Extract the (x, y) coordinate from the center of the cell holding the provided text.  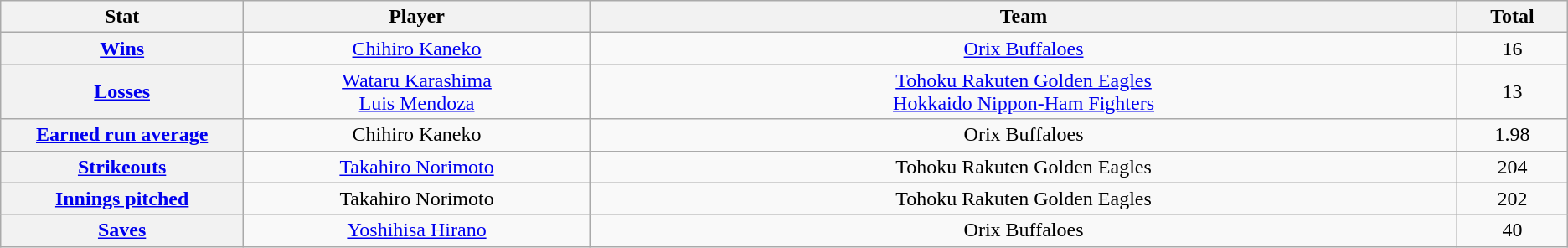
1.98 (1513, 135)
Yoshihisa Hirano (417, 230)
Team (1024, 17)
202 (1513, 199)
Total (1513, 17)
Innings pitched (122, 199)
Strikeouts (122, 167)
Wataru KarashimaLuis Mendoza (417, 92)
Wins (122, 49)
Stat (122, 17)
Earned run average (122, 135)
Losses (122, 92)
16 (1513, 49)
40 (1513, 230)
204 (1513, 167)
13 (1513, 92)
Player (417, 17)
Saves (122, 230)
Tohoku Rakuten Golden EaglesHokkaido Nippon-Ham Fighters (1024, 92)
